Determine the [X, Y] coordinate at the center of the cell enclosing the given text.  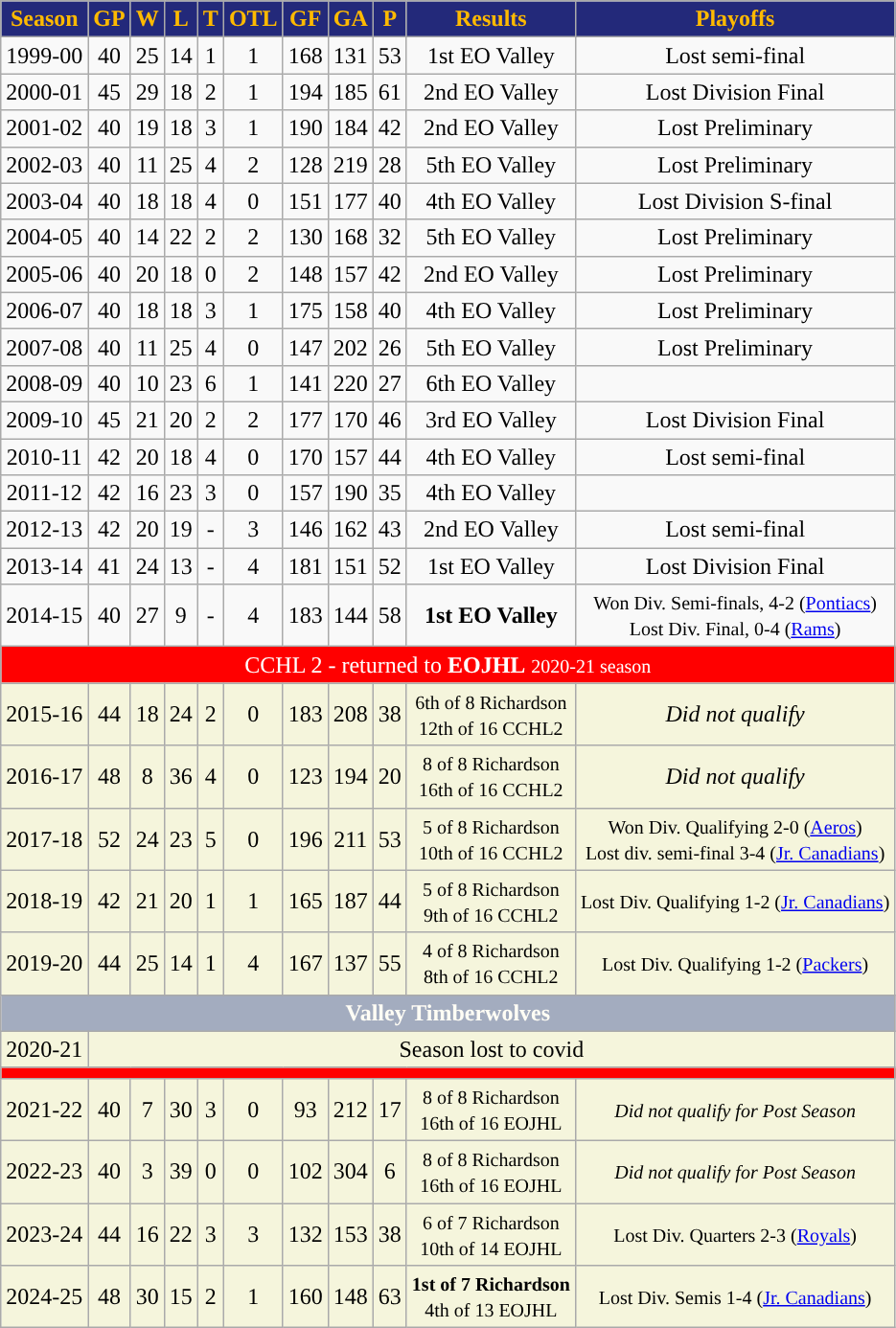
147 [305, 347]
1st of 7 Richardson4th of 13 EOJHL [491, 1297]
2012-13 [44, 530]
220 [351, 383]
202 [351, 347]
2022-23 [44, 1171]
2023-24 [44, 1234]
2019-20 [44, 964]
132 [305, 1234]
CCHL 2 - returned to EOJHL 2020-21 season [448, 665]
8 of 8 Richardson16th of 16 CCHL2 [491, 776]
T [211, 19]
OTL [253, 19]
128 [305, 165]
17 [389, 1110]
185 [351, 92]
L [180, 19]
7 [148, 1110]
35 [389, 493]
46 [389, 420]
2007-08 [44, 347]
Valley Timberwolves [448, 1013]
26 [389, 347]
Won Div. Semi-finals, 4-2 (Pontiacs)Lost Div. Final, 0-4 (Rams) [735, 615]
63 [389, 1297]
15 [180, 1297]
Lost Division S-final [735, 201]
9 [180, 615]
2018-19 [44, 901]
2016-17 [44, 776]
2017-18 [44, 839]
130 [305, 238]
2006-07 [44, 310]
36 [180, 776]
Season lost to covid [492, 1049]
153 [351, 1234]
2011-12 [44, 493]
Lost Div. Quarters 2-3 (Royals) [735, 1234]
212 [351, 1110]
6th EO Valley [491, 383]
43 [389, 530]
Lost Div. Qualifying 1-2 (Packers) [735, 964]
184 [351, 128]
211 [351, 839]
Results [491, 19]
2021-22 [44, 1110]
2024-25 [44, 1297]
6 of 7 Richardson10th of 14 EOJHL [491, 1234]
41 [109, 566]
29 [148, 92]
2001-02 [44, 128]
181 [305, 566]
219 [351, 165]
137 [351, 964]
W [148, 19]
2015-16 [44, 715]
304 [351, 1171]
10 [148, 383]
Won Div. Qualifying 2-0 (Aeros)Lost div. semi-final 3-4 (Jr. Canadians) [735, 839]
2010-11 [44, 457]
Season [44, 19]
144 [351, 615]
Playoffs [735, 19]
55 [389, 964]
131 [351, 56]
187 [351, 901]
5 [211, 839]
2020-21 [44, 1049]
5 of 8 Richardson9th of 16 CCHL2 [491, 901]
5 of 8 Richardson10th of 16 CCHL2 [491, 839]
165 [305, 901]
13 [180, 566]
1999-00 [44, 56]
146 [305, 530]
32 [389, 238]
GP [109, 19]
2014-15 [44, 615]
2002-03 [44, 165]
2008-09 [44, 383]
P [389, 19]
167 [305, 964]
Lost Div. Semis 1-4 (Jr. Canadians) [735, 1297]
2013-14 [44, 566]
GA [351, 19]
102 [305, 1171]
162 [351, 530]
39 [180, 1171]
123 [305, 776]
GF [305, 19]
208 [351, 715]
2000-01 [44, 92]
2003-04 [44, 201]
8 [148, 776]
61 [389, 92]
2004-05 [44, 238]
160 [305, 1297]
196 [305, 839]
175 [305, 310]
28 [389, 165]
2005-06 [44, 274]
3rd EO Valley [491, 420]
141 [305, 383]
58 [389, 615]
4 of 8 Richardson8th of 16 CCHL2 [491, 964]
158 [351, 310]
6th of 8 Richardson12th of 16 CCHL2 [491, 715]
2009-10 [44, 420]
93 [305, 1110]
Lost Div. Qualifying 1-2 (Jr. Canadians) [735, 901]
